Pinpoint the cell where the given text exists, returning its [x, y] midpoint coordinate. 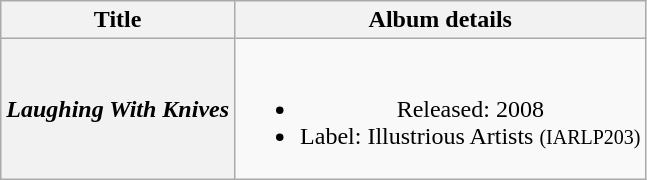
Album details [440, 20]
Laughing With Knives [118, 109]
Title [118, 20]
Released: 2008Label: Illustrious Artists (IARLP203) [440, 109]
